Pinpoint the cell where the given text exists, returning its (X, Y) midpoint coordinate. 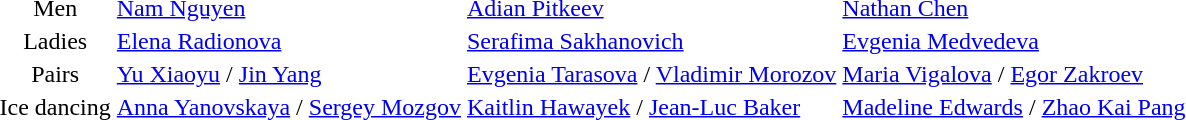
Serafima Sakhanovich (651, 41)
Yu Xiaoyu / Jin Yang (288, 74)
Evgenia Tarasova / Vladimir Morozov (651, 74)
Elena Radionova (288, 41)
